Return (X, Y) of the center of cell containing provided text 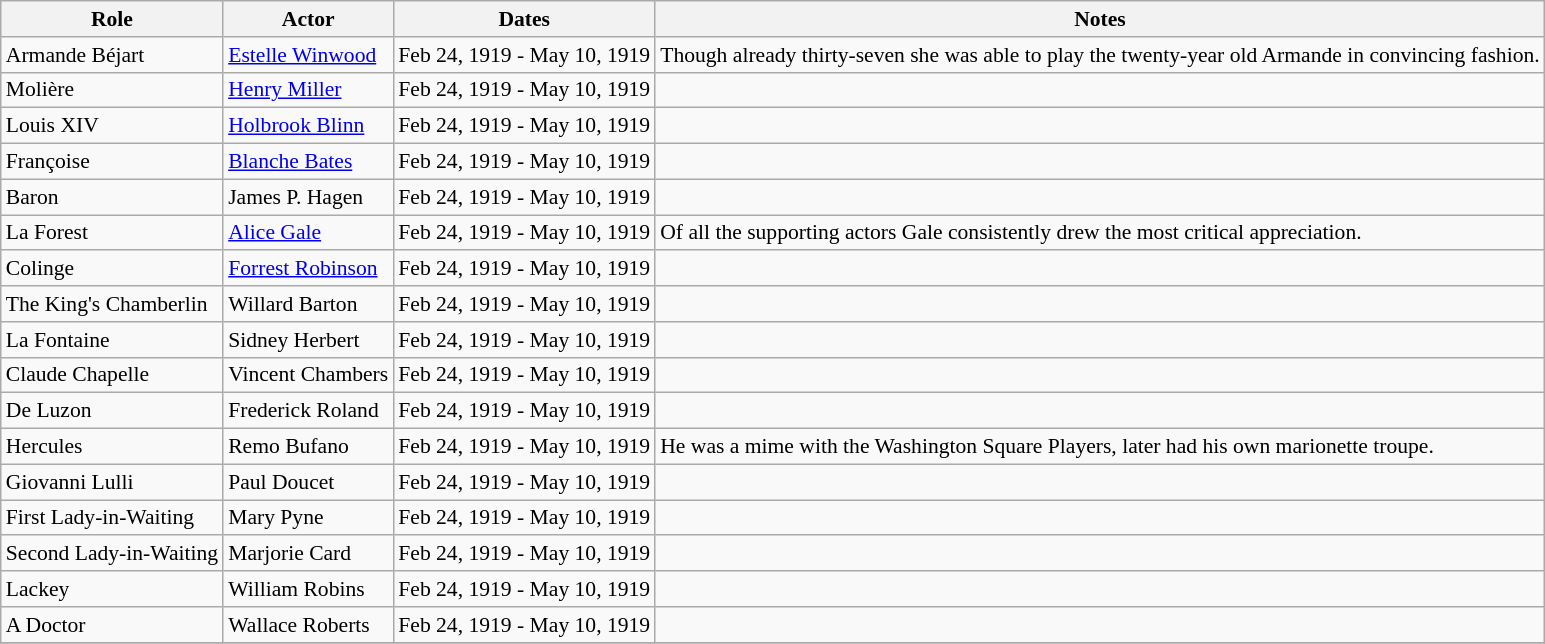
Françoise (112, 162)
Holbrook Blinn (308, 126)
The King's Chamberlin (112, 304)
Armande Béjart (112, 55)
Colinge (112, 269)
Louis XIV (112, 126)
Hercules (112, 447)
Henry Miller (308, 90)
La Forest (112, 233)
Sidney Herbert (308, 340)
Marjorie Card (308, 554)
Willard Barton (308, 304)
James P. Hagen (308, 197)
Actor (308, 19)
Paul Doucet (308, 482)
Blanche Bates (308, 162)
Baron (112, 197)
Claude Chapelle (112, 375)
A Doctor (112, 625)
La Fontaine (112, 340)
Forrest Robinson (308, 269)
Role (112, 19)
Remo Bufano (308, 447)
Giovanni Lulli (112, 482)
De Luzon (112, 411)
Vincent Chambers (308, 375)
Though already thirty-seven she was able to play the twenty-year old Armande in convincing fashion. (1100, 55)
Second Lady-in-Waiting (112, 554)
Alice Gale (308, 233)
Estelle Winwood (308, 55)
First Lady-in-Waiting (112, 518)
He was a mime with the Washington Square Players, later had his own marionette troupe. (1100, 447)
Wallace Roberts (308, 625)
Of all the supporting actors Gale consistently drew the most critical appreciation. (1100, 233)
Dates (524, 19)
Notes (1100, 19)
Lackey (112, 589)
William Robins (308, 589)
Frederick Roland (308, 411)
Molière (112, 90)
Mary Pyne (308, 518)
